Output the [X, Y] coordinate of the center of the cell containing the given text.  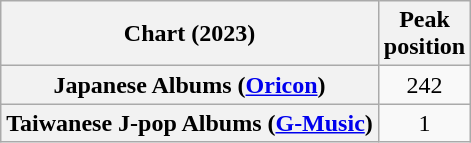
Taiwanese J-pop Albums (G-Music) [190, 123]
1 [424, 123]
Chart (2023) [190, 34]
242 [424, 85]
Peakposition [424, 34]
Japanese Albums (Oricon) [190, 85]
